Capture the cell that displays the provided text and extract its [X, Y] central coordinate. 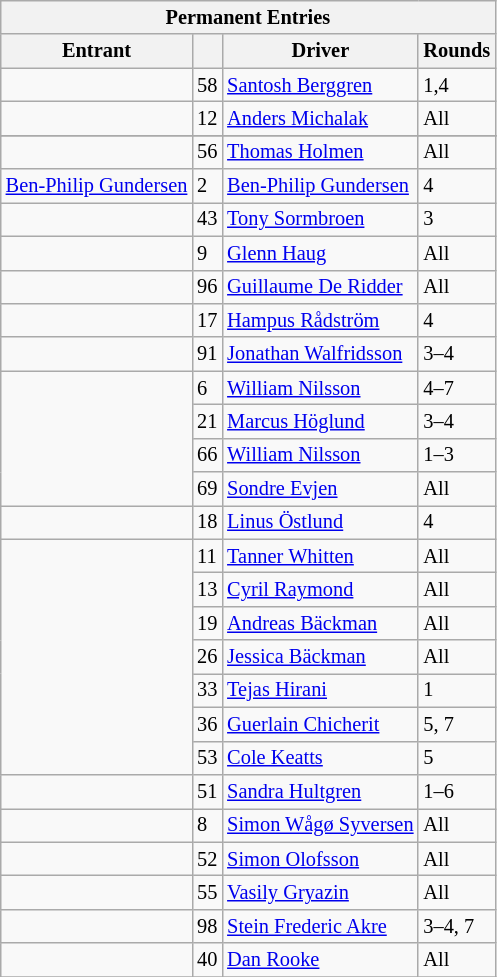
Glenn Haug [320, 253]
5 [456, 758]
40 [207, 960]
69 [207, 489]
11 [207, 556]
Linus Östlund [320, 522]
8 [207, 825]
6 [207, 388]
Tanner Whitten [320, 556]
Jessica Bäckman [320, 657]
26 [207, 657]
Marcus Höglund [320, 421]
12 [207, 118]
1–3 [456, 455]
98 [207, 926]
2 [207, 186]
Guerlain Chicherit [320, 724]
66 [207, 455]
Thomas Holmen [320, 152]
53 [207, 758]
Anders Michalak [320, 118]
9 [207, 253]
Cole Keatts [320, 758]
13 [207, 589]
Tony Sormbroen [320, 219]
3 [456, 219]
56 [207, 152]
21 [207, 421]
58 [207, 85]
55 [207, 892]
1 [456, 690]
Simon Wågø Syversen [320, 825]
52 [207, 859]
Andreas Bäckman [320, 623]
Tejas Hirani [320, 690]
Cyril Raymond [320, 589]
33 [207, 690]
1–6 [456, 791]
1,4 [456, 85]
91 [207, 354]
51 [207, 791]
Hampus Rådström [320, 320]
Santosh Berggren [320, 85]
Guillaume De Ridder [320, 287]
17 [207, 320]
Vasily Gryazin [320, 892]
3–4, 7 [456, 926]
96 [207, 287]
Rounds [456, 51]
19 [207, 623]
Jonathan Walfridsson [320, 354]
Stein Frederic Akre [320, 926]
Sondre Evjen [320, 489]
18 [207, 522]
Permanent Entries [248, 17]
5, 7 [456, 724]
Driver [320, 51]
36 [207, 724]
Entrant [96, 51]
Dan Rooke [320, 960]
Simon Olofsson [320, 859]
4–7 [456, 388]
Sandra Hultgren [320, 791]
43 [207, 219]
